Find where the given text appears and provide that cell's center as [X, Y] coordinate. 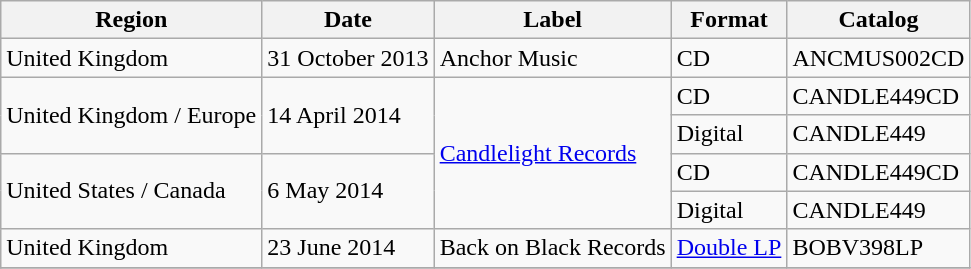
Candlelight Records [552, 153]
Catalog [878, 20]
6 May 2014 [348, 191]
BOBV398LP [878, 248]
Label [552, 20]
31 October 2013 [348, 58]
Region [132, 20]
Double LP [729, 248]
ANCMUS002CD [878, 58]
Anchor Music [552, 58]
Back on Black Records [552, 248]
Format [729, 20]
23 June 2014 [348, 248]
Date [348, 20]
United Kingdom / Europe [132, 115]
United States / Canada [132, 191]
14 April 2014 [348, 115]
